For the text-containing cell, return its midpoint in (X, Y) coordinate format. 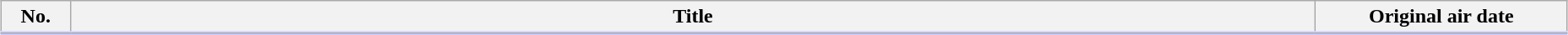
Original air date (1441, 17)
No. (35, 17)
Title (693, 17)
